Identify which cell holds the provided text, then report its (x, y) central coordinate. 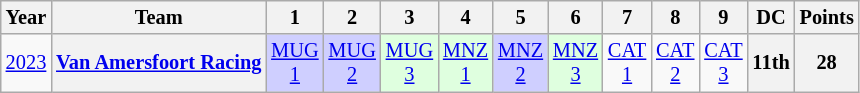
MNZ1 (466, 63)
DC (772, 17)
3 (410, 17)
MNZ3 (576, 63)
MUG1 (294, 63)
MUG2 (352, 63)
Van Amersfoort Racing (158, 63)
1 (294, 17)
MUG3 (410, 63)
CAT3 (723, 63)
CAT2 (675, 63)
28 (827, 63)
MNZ2 (520, 63)
CAT1 (627, 63)
2 (352, 17)
5 (520, 17)
11th (772, 63)
9 (723, 17)
Points (827, 17)
4 (466, 17)
7 (627, 17)
8 (675, 17)
Year (26, 17)
Team (158, 17)
6 (576, 17)
2023 (26, 63)
